Pinpoint the cell where the given text exists, returning its [x, y] midpoint coordinate. 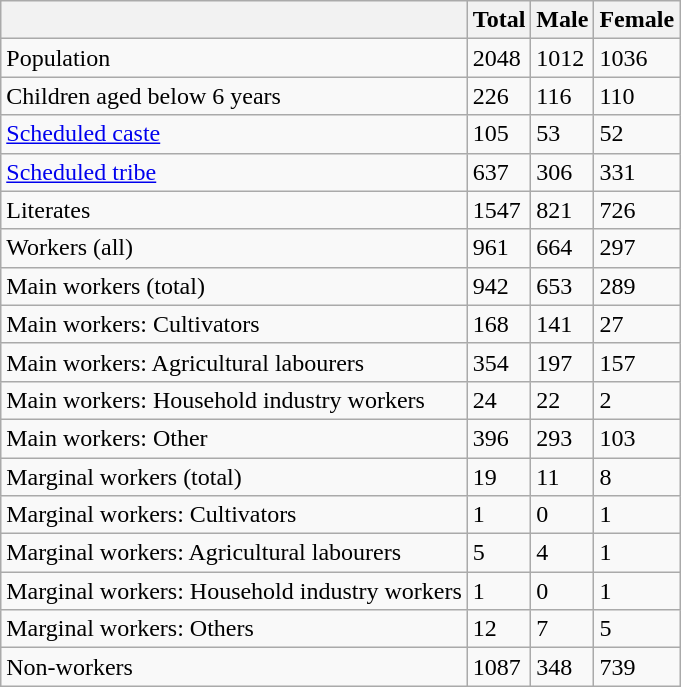
Workers (all) [234, 248]
306 [562, 172]
11 [562, 477]
1087 [499, 667]
24 [499, 400]
297 [637, 248]
226 [499, 96]
Children aged below 6 years [234, 96]
7 [562, 629]
Scheduled tribe [234, 172]
8 [637, 477]
157 [637, 362]
Scheduled caste [234, 134]
396 [499, 438]
27 [637, 324]
168 [499, 324]
22 [562, 400]
110 [637, 96]
Main workers: Other [234, 438]
116 [562, 96]
2048 [499, 58]
4 [562, 553]
Main workers: Agricultural labourers [234, 362]
Main workers: Cultivators [234, 324]
Main workers (total) [234, 286]
289 [637, 286]
52 [637, 134]
Literates [234, 210]
Female [637, 20]
942 [499, 286]
53 [562, 134]
105 [499, 134]
1547 [499, 210]
2 [637, 400]
Non-workers [234, 667]
348 [562, 667]
821 [562, 210]
293 [562, 438]
Marginal workers (total) [234, 477]
141 [562, 324]
354 [499, 362]
Main workers: Household industry workers [234, 400]
637 [499, 172]
726 [637, 210]
Male [562, 20]
331 [637, 172]
Marginal workers: Others [234, 629]
Marginal workers: Household industry workers [234, 591]
19 [499, 477]
Marginal workers: Cultivators [234, 515]
739 [637, 667]
664 [562, 248]
1012 [562, 58]
Population [234, 58]
197 [562, 362]
Total [499, 20]
Marginal workers: Agricultural labourers [234, 553]
103 [637, 438]
653 [562, 286]
1036 [637, 58]
12 [499, 629]
961 [499, 248]
